Determine the [X, Y] coordinate at the center of the cell enclosing the given text.  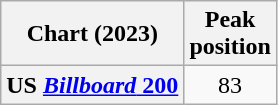
Peakposition [230, 34]
Chart (2023) [92, 34]
US Billboard 200 [92, 85]
83 [230, 85]
